Return [x, y] of the center of cell containing provided text 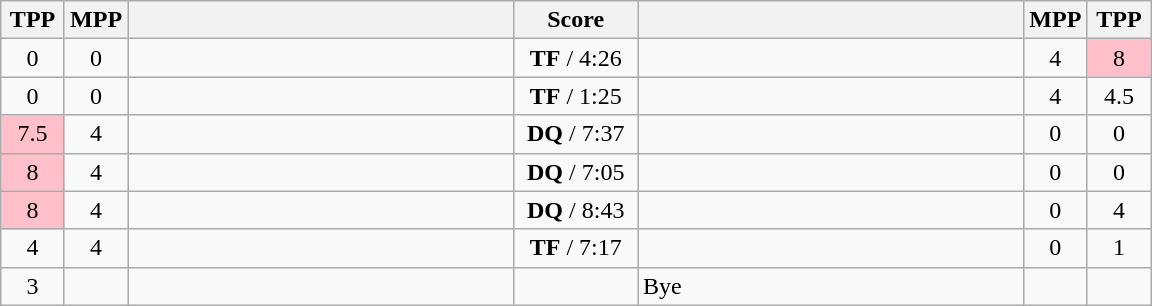
1 [1119, 248]
3 [33, 286]
DQ / 7:37 [576, 134]
TF / 1:25 [576, 96]
TF / 7:17 [576, 248]
DQ / 8:43 [576, 210]
DQ / 7:05 [576, 172]
Bye [831, 286]
7.5 [33, 134]
TF / 4:26 [576, 58]
4.5 [1119, 96]
Score [576, 20]
